Locate the cell with the specified text and output its (X, Y) center coordinate. 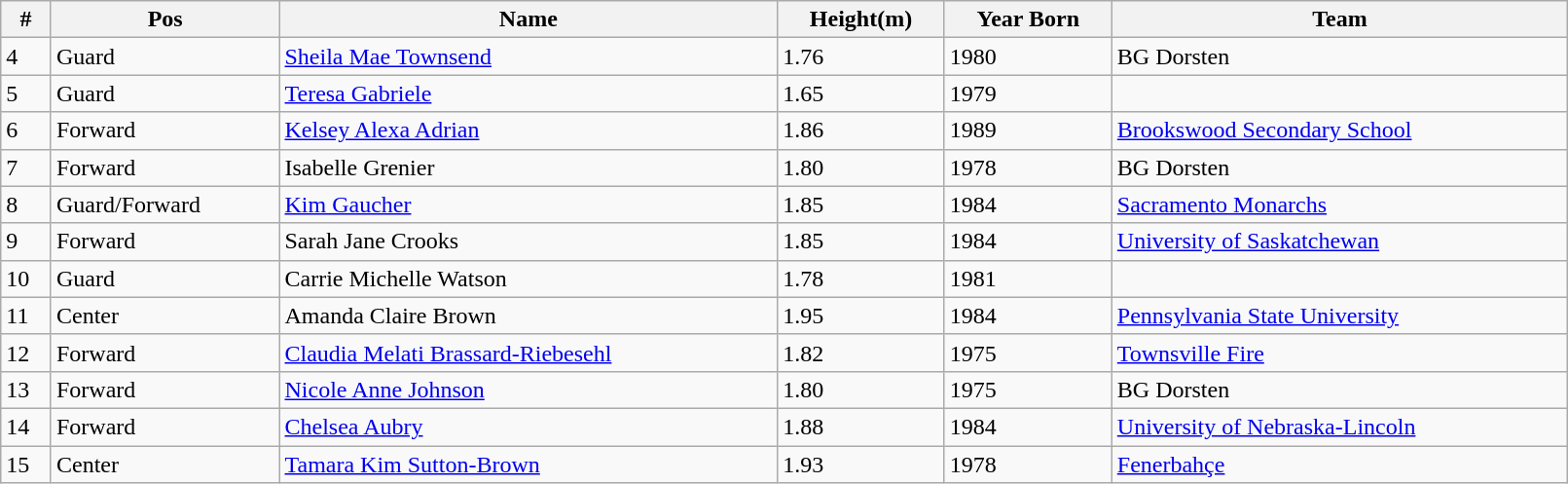
1979 (1028, 93)
Chelsea Aubry (529, 427)
1.88 (861, 427)
10 (26, 279)
University of Nebraska-Lincoln (1339, 427)
14 (26, 427)
6 (26, 130)
15 (26, 465)
1.95 (861, 316)
1.78 (861, 279)
Pos (165, 19)
5 (26, 93)
Kelsey Alexa Adrian (529, 130)
Carrie Michelle Watson (529, 279)
Fenerbahçe (1339, 465)
Tamara Kim Sutton-Brown (529, 465)
Height(m) (861, 19)
1.82 (861, 353)
Sheila Mae Townsend (529, 56)
13 (26, 390)
Pennsylvania State University (1339, 316)
Townsville Fire (1339, 353)
12 (26, 353)
# (26, 19)
Brookswood Secondary School (1339, 130)
Guard/Forward (165, 205)
1.86 (861, 130)
1980 (1028, 56)
Claudia Melati Brassard-Riebesehl (529, 353)
1.76 (861, 56)
Nicole Anne Johnson (529, 390)
Sacramento Monarchs (1339, 205)
1.65 (861, 93)
11 (26, 316)
1.93 (861, 465)
7 (26, 168)
Kim Gaucher (529, 205)
Amanda Claire Brown (529, 316)
9 (26, 242)
University of Saskatchewan (1339, 242)
Team (1339, 19)
8 (26, 205)
Year Born (1028, 19)
Name (529, 19)
1989 (1028, 130)
Teresa Gabriele (529, 93)
1981 (1028, 279)
Isabelle Grenier (529, 168)
Sarah Jane Crooks (529, 242)
4 (26, 56)
